From the cell containing the given text, extract its center point as [x, y] coordinate. 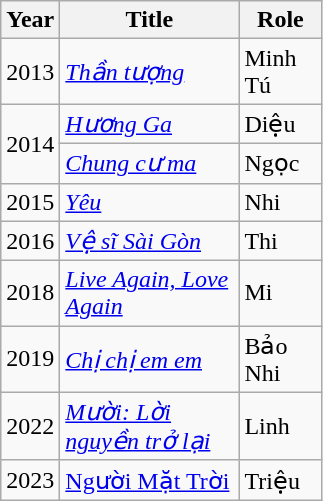
2013 [30, 72]
Minh Tú [280, 72]
2019 [30, 360]
Year [30, 20]
2014 [30, 144]
Nhi [280, 202]
Mười: Lời nguyền trở lại [150, 426]
Role [280, 20]
Thi [280, 241]
2023 [30, 480]
Thần tượng [150, 72]
Mi [280, 294]
Ngọc [280, 163]
Title [150, 20]
2016 [30, 241]
2022 [30, 426]
Live Again, Love Again [150, 294]
2018 [30, 294]
Chị chị em em [150, 360]
Người Mặt Trời [150, 480]
Hương Ga [150, 124]
Bảo Nhi [280, 360]
Linh [280, 426]
Chung cư ma [150, 163]
Vệ sĩ Sài Gòn [150, 241]
2015 [30, 202]
Yêu [150, 202]
Diệu [280, 124]
Triệu [280, 480]
